Capture the cell that displays the provided text and extract its (x, y) central coordinate. 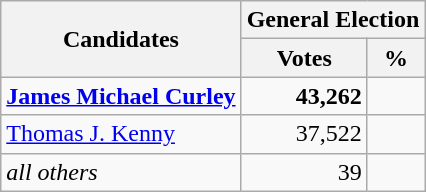
37,522 (304, 134)
39 (304, 172)
James Michael Curley (121, 96)
Thomas J. Kenny (121, 134)
43,262 (304, 96)
Candidates (121, 39)
Votes (304, 58)
General Election (333, 20)
% (396, 58)
all others (121, 172)
